Return the (x, y) coordinate for the center point of the cell that contains the specified text.  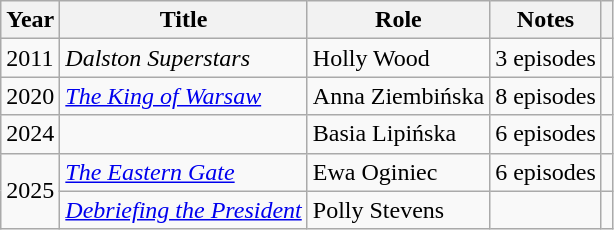
2024 (30, 134)
The King of Warsaw (184, 96)
Role (398, 20)
Dalston Superstars (184, 58)
Notes (546, 20)
Title (184, 20)
The Eastern Gate (184, 172)
Debriefing the President (184, 210)
Ewa Oginiec (398, 172)
8 episodes (546, 96)
2025 (30, 191)
Anna Ziembińska (398, 96)
3 episodes (546, 58)
Year (30, 20)
Basia Lipińska (398, 134)
Polly Stevens (398, 210)
2011 (30, 58)
Holly Wood (398, 58)
2020 (30, 96)
